Capture the cell that displays the provided text and extract its (X, Y) central coordinate. 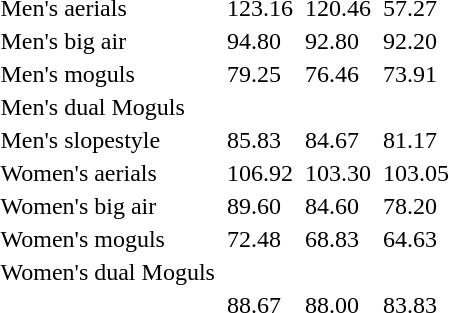
79.25 (260, 74)
84.67 (338, 140)
94.80 (260, 41)
72.48 (260, 239)
92.80 (338, 41)
84.60 (338, 206)
85.83 (260, 140)
103.30 (338, 173)
89.60 (260, 206)
76.46 (338, 74)
68.83 (338, 239)
106.92 (260, 173)
